Pinpoint the cell where the given text exists, returning its (x, y) midpoint coordinate. 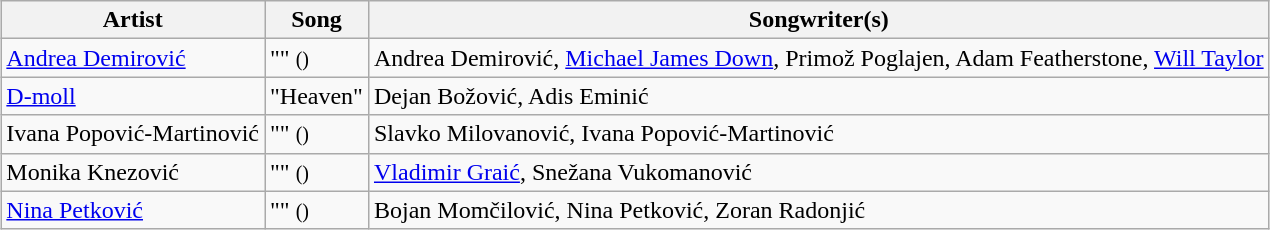
Ivana Popović-Martinović (133, 134)
Slavko Milovanović, Ivana Popović-Martinović (818, 134)
Bojan Momčilović, Nina Petković, Zoran Radonjić (818, 210)
"Heaven" (316, 96)
Andrea Demirović, Michael James Down, Primož Poglajen, Adam Featherstone, Will Taylor (818, 58)
Song (316, 20)
Dejan Božović, Adis Eminić (818, 96)
Nina Petković (133, 210)
Andrea Demirović (133, 58)
Monika Knezović (133, 172)
Songwriter(s) (818, 20)
Artist (133, 20)
D-moll (133, 96)
Vladimir Graić, Snežana Vukomanović (818, 172)
